Identify which cell holds the provided text, then report its (X, Y) central coordinate. 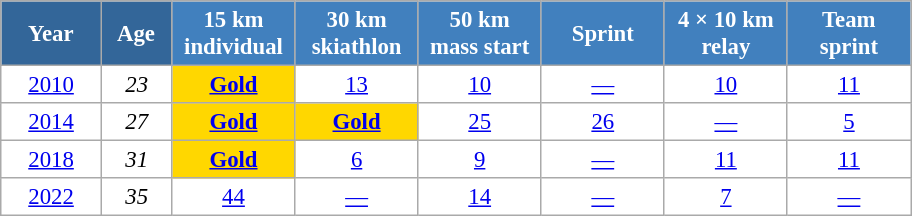
50 km mass start (480, 34)
14 (480, 197)
5 (848, 122)
35 (136, 197)
13 (356, 85)
25 (480, 122)
2010 (52, 85)
9 (480, 160)
31 (136, 160)
Age (136, 34)
26 (602, 122)
Sprint (602, 34)
2018 (52, 160)
30 km skiathlon (356, 34)
Year (52, 34)
23 (136, 85)
2022 (52, 197)
7 (726, 197)
6 (356, 160)
15 km individual (234, 34)
4 × 10 km relay (726, 34)
2014 (52, 122)
27 (136, 122)
44 (234, 197)
Team sprint (848, 34)
